Output the (X, Y) coordinate of the center of the cell containing the given text.  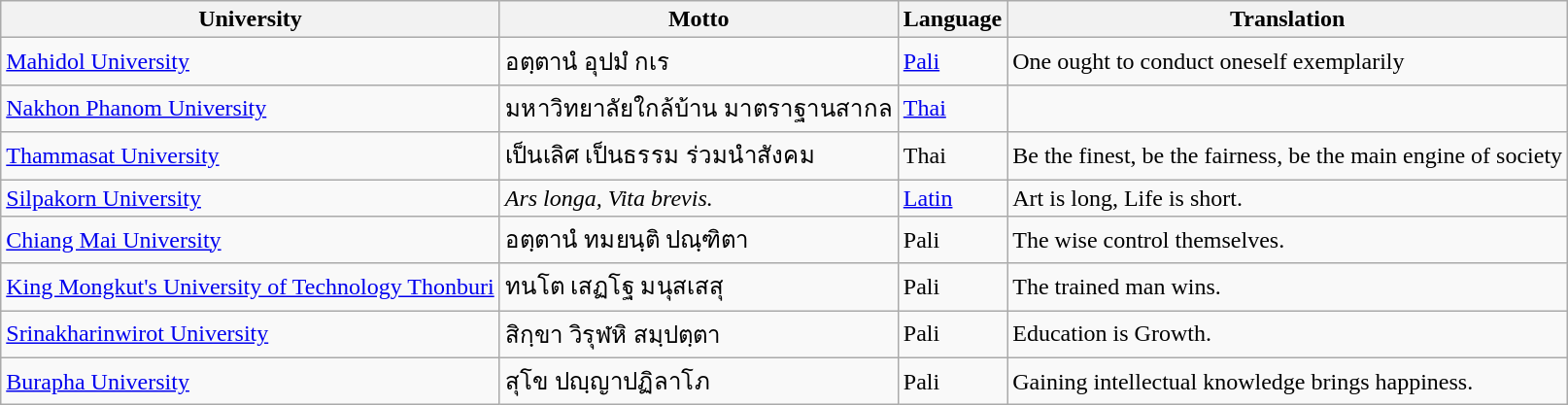
Translation (1288, 19)
Art is long, Life is short. (1288, 197)
Gaining intellectual knowledge brings happiness. (1288, 381)
สิกฺขา วิรุฬหิ สมฺปตฺตา (699, 334)
One ought to conduct oneself exemplarily (1288, 62)
The trained man wins. (1288, 287)
Mahidol University (251, 62)
The wise control themselves. (1288, 241)
Ars longa, Vita brevis. (699, 197)
Motto (699, 19)
King Mongkut's University of Technology Thonburi (251, 287)
เป็นเลิศ เป็นธรรม ร่วมนำสังคม (699, 155)
Nakhon Phanom University (251, 109)
Language (952, 19)
อตฺตานํ ทมยนฺติ ปณฺฑิตา (699, 241)
Burapha University (251, 381)
Latin (952, 197)
มหาวิทยาลัยใกล้บ้าน มาตราฐานสากล (699, 109)
ทนโต เสฏโฐ มนุสเสสุ (699, 287)
Chiang Mai University (251, 241)
สุโข ปญฺญาปฏิลาโภ (699, 381)
University (251, 19)
Be the finest, be the fairness, be the main engine of society (1288, 155)
Education is Growth. (1288, 334)
Srinakharinwirot University (251, 334)
Thammasat University (251, 155)
Silpakorn University (251, 197)
อตฺตานํ อุปมํ กเร (699, 62)
